From the cell containing the given text, extract its center point as (X, Y) coordinate. 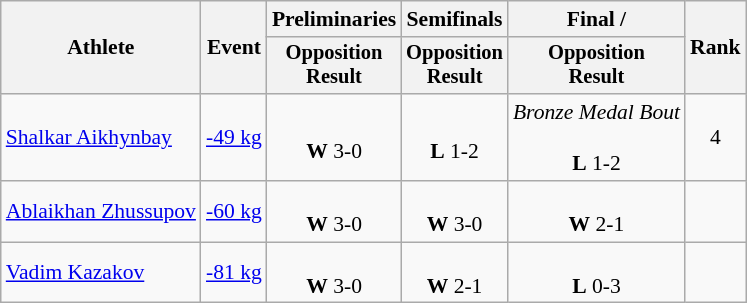
Vadim Kazakov (101, 272)
-49 kg (234, 138)
Athlete (101, 48)
Shalkar Aikhynbay (101, 138)
Rank (716, 48)
-60 kg (234, 212)
L 1-2 (454, 138)
Final / (596, 19)
Semifinals (454, 19)
4 (716, 138)
Event (234, 48)
Preliminaries (334, 19)
-81 kg (234, 272)
Bronze Medal BoutL 1-2 (596, 138)
Ablaikhan Zhussupov (101, 212)
L 0-3 (596, 272)
